Output the (X, Y) coordinate of the center of the cell containing the given text.  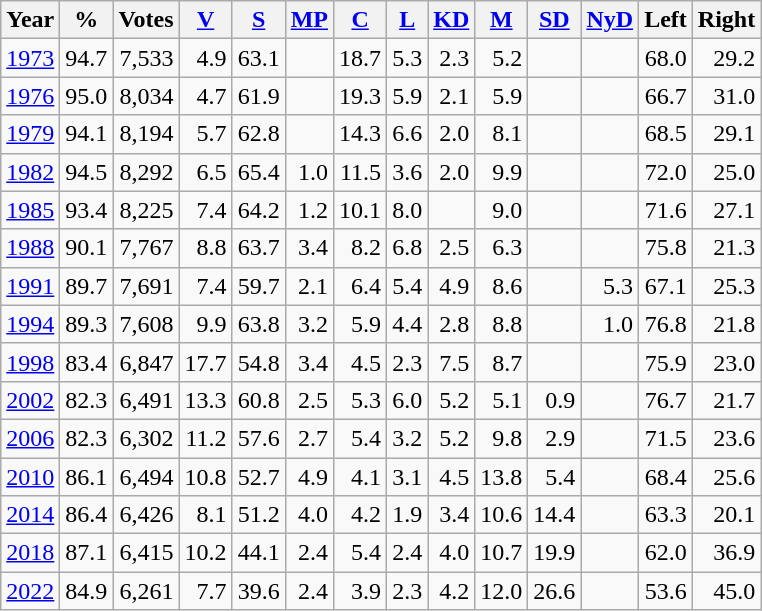
75.9 (666, 362)
17.7 (206, 362)
2014 (30, 515)
8,034 (146, 96)
90.1 (86, 248)
6.3 (502, 248)
1988 (30, 248)
68.5 (666, 134)
57.6 (258, 438)
% (86, 20)
53.6 (666, 591)
39.6 (258, 591)
67.1 (666, 286)
10.2 (206, 553)
6,261 (146, 591)
23.6 (726, 438)
63.8 (258, 324)
10.1 (360, 210)
89.3 (86, 324)
11.5 (360, 172)
6.0 (408, 400)
29.1 (726, 134)
63.7 (258, 248)
86.1 (86, 477)
6.4 (360, 286)
44.1 (258, 553)
94.5 (86, 172)
8.0 (408, 210)
7.5 (452, 362)
86.4 (86, 515)
1973 (30, 58)
3.9 (360, 591)
68.0 (666, 58)
C (360, 20)
19.3 (360, 96)
21.8 (726, 324)
89.7 (86, 286)
6,302 (146, 438)
1994 (30, 324)
11.2 (206, 438)
13.8 (502, 477)
27.1 (726, 210)
6,491 (146, 400)
4.7 (206, 96)
1985 (30, 210)
9.0 (502, 210)
SD (554, 20)
2.8 (452, 324)
71.6 (666, 210)
7,767 (146, 248)
S (258, 20)
25.6 (726, 477)
2010 (30, 477)
36.9 (726, 553)
18.7 (360, 58)
66.7 (666, 96)
8,292 (146, 172)
95.0 (86, 96)
72.0 (666, 172)
31.0 (726, 96)
1976 (30, 96)
2.7 (309, 438)
29.2 (726, 58)
0.9 (554, 400)
Votes (146, 20)
3.1 (408, 477)
7,691 (146, 286)
8,225 (146, 210)
4.1 (360, 477)
2018 (30, 553)
19.9 (554, 553)
61.9 (258, 96)
1998 (30, 362)
L (408, 20)
7.7 (206, 591)
9.8 (502, 438)
NyD (610, 20)
6,494 (146, 477)
M (502, 20)
V (206, 20)
8.2 (360, 248)
Left (666, 20)
52.7 (258, 477)
64.2 (258, 210)
45.0 (726, 591)
76.8 (666, 324)
MP (309, 20)
2006 (30, 438)
4.4 (408, 324)
68.4 (666, 477)
94.1 (86, 134)
1.2 (309, 210)
84.9 (86, 591)
1.9 (408, 515)
71.5 (666, 438)
6,847 (146, 362)
1982 (30, 172)
51.2 (258, 515)
5.1 (502, 400)
5.7 (206, 134)
Year (30, 20)
2002 (30, 400)
63.1 (258, 58)
14.4 (554, 515)
1979 (30, 134)
8.6 (502, 286)
8,194 (146, 134)
8.7 (502, 362)
13.3 (206, 400)
3.6 (408, 172)
20.1 (726, 515)
94.7 (86, 58)
21.7 (726, 400)
83.4 (86, 362)
25.3 (726, 286)
2.9 (554, 438)
87.1 (86, 553)
10.8 (206, 477)
10.6 (502, 515)
63.3 (666, 515)
62.0 (666, 553)
93.4 (86, 210)
54.8 (258, 362)
60.8 (258, 400)
75.8 (666, 248)
10.7 (502, 553)
59.7 (258, 286)
6.5 (206, 172)
6,426 (146, 515)
62.8 (258, 134)
65.4 (258, 172)
12.0 (502, 591)
7,608 (146, 324)
7,533 (146, 58)
23.0 (726, 362)
25.0 (726, 172)
2022 (30, 591)
21.3 (726, 248)
6,415 (146, 553)
1991 (30, 286)
14.3 (360, 134)
6.6 (408, 134)
Right (726, 20)
KD (452, 20)
26.6 (554, 591)
76.7 (666, 400)
6.8 (408, 248)
